Extract the [X, Y] coordinate from the center of the cell holding the provided text.  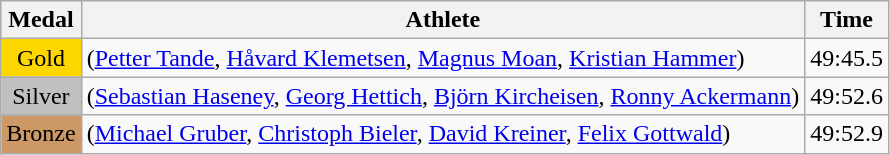
Silver [41, 96]
(Petter Tande, Håvard Klemetsen, Magnus Moan, Kristian Hammer) [443, 58]
49:45.5 [847, 58]
(Sebastian Haseney, Georg Hettich, Björn Kircheisen, Ronny Ackermann) [443, 96]
49:52.6 [847, 96]
49:52.9 [847, 134]
Gold [41, 58]
Bronze [41, 134]
Time [847, 20]
Medal [41, 20]
(Michael Gruber, Christoph Bieler, David Kreiner, Felix Gottwald) [443, 134]
Athlete [443, 20]
